Capture the cell that displays the provided text and extract its (x, y) central coordinate. 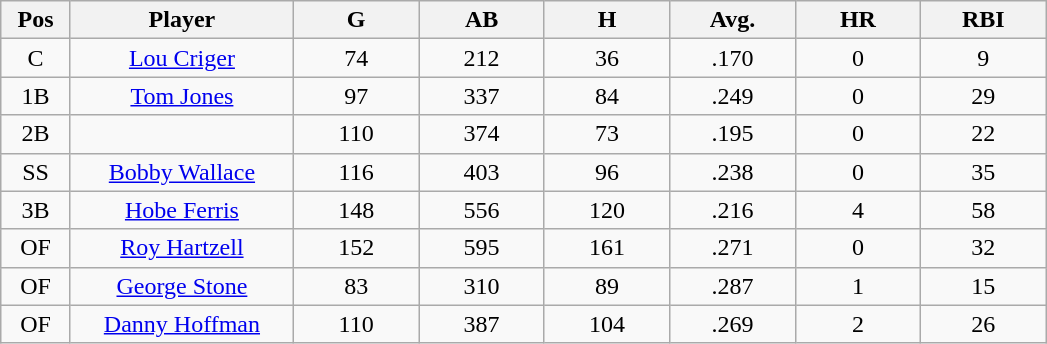
AB (482, 20)
.269 (732, 324)
Player (182, 20)
89 (606, 286)
148 (356, 210)
387 (482, 324)
104 (606, 324)
H (606, 20)
Pos (36, 20)
152 (356, 248)
Bobby Wallace (182, 172)
.271 (732, 248)
1B (36, 96)
.195 (732, 134)
.170 (732, 58)
3B (36, 210)
116 (356, 172)
2 (858, 324)
403 (482, 172)
Lou Criger (182, 58)
83 (356, 286)
337 (482, 96)
G (356, 20)
29 (984, 96)
C (36, 58)
97 (356, 96)
73 (606, 134)
.249 (732, 96)
556 (482, 210)
84 (606, 96)
15 (984, 286)
595 (482, 248)
74 (356, 58)
120 (606, 210)
22 (984, 134)
.287 (732, 286)
96 (606, 172)
Tom Jones (182, 96)
SS (36, 172)
.216 (732, 210)
36 (606, 58)
32 (984, 248)
212 (482, 58)
310 (482, 286)
1 (858, 286)
.238 (732, 172)
Avg. (732, 20)
161 (606, 248)
9 (984, 58)
26 (984, 324)
RBI (984, 20)
374 (482, 134)
Roy Hartzell (182, 248)
35 (984, 172)
4 (858, 210)
HR (858, 20)
George Stone (182, 286)
Danny Hoffman (182, 324)
58 (984, 210)
Hobe Ferris (182, 210)
2B (36, 134)
